Extract the (X, Y) coordinate from the center of the cell holding the provided text.  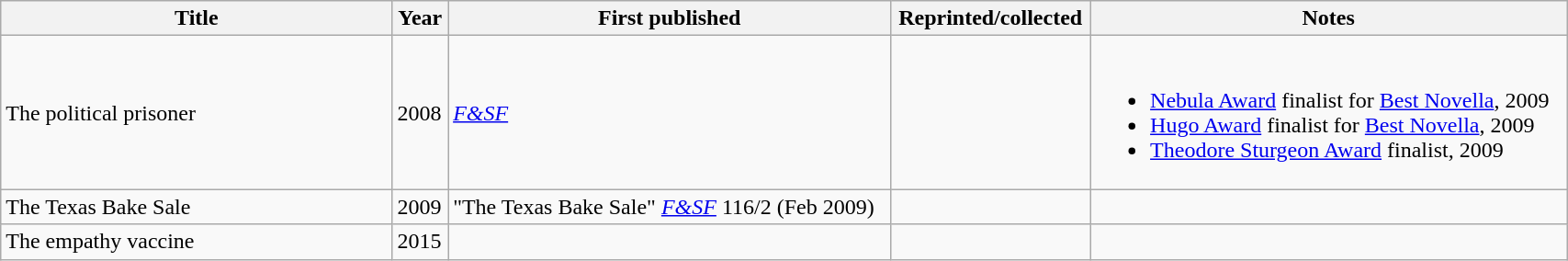
Year (421, 18)
The political prisoner (197, 112)
Notes (1328, 18)
2008 (421, 112)
Reprinted/collected (990, 18)
The Texas Bake Sale (197, 207)
First published (670, 18)
Nebula Award finalist for Best Novella, 2009Hugo Award finalist for Best Novella, 2009Theodore Sturgeon Award finalist, 2009 (1328, 112)
Title (197, 18)
"The Texas Bake Sale" F&SF 116/2 (Feb 2009) (670, 207)
F&SF (670, 112)
2009 (421, 207)
The empathy vaccine (197, 242)
2015 (421, 242)
